Search for the cell housing the specified text and yield its (x, y) center coordinate. 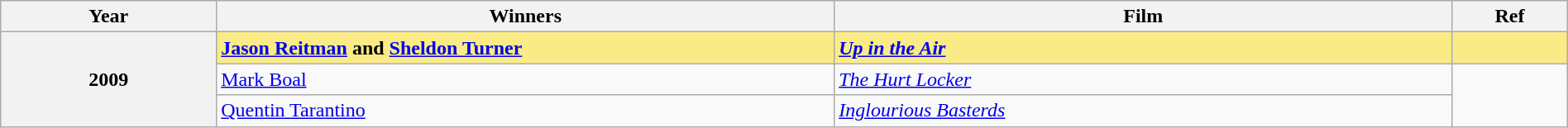
Ref (1510, 17)
Mark Boal (526, 79)
Up in the Air (1143, 48)
Year (109, 17)
The Hurt Locker (1143, 79)
2009 (109, 79)
Inglourious Basterds (1143, 111)
Jason Reitman and Sheldon Turner (526, 48)
Quentin Tarantino (526, 111)
Winners (526, 17)
Film (1143, 17)
